Provide the [x, y] coordinate of the cell's center where the given text is located.  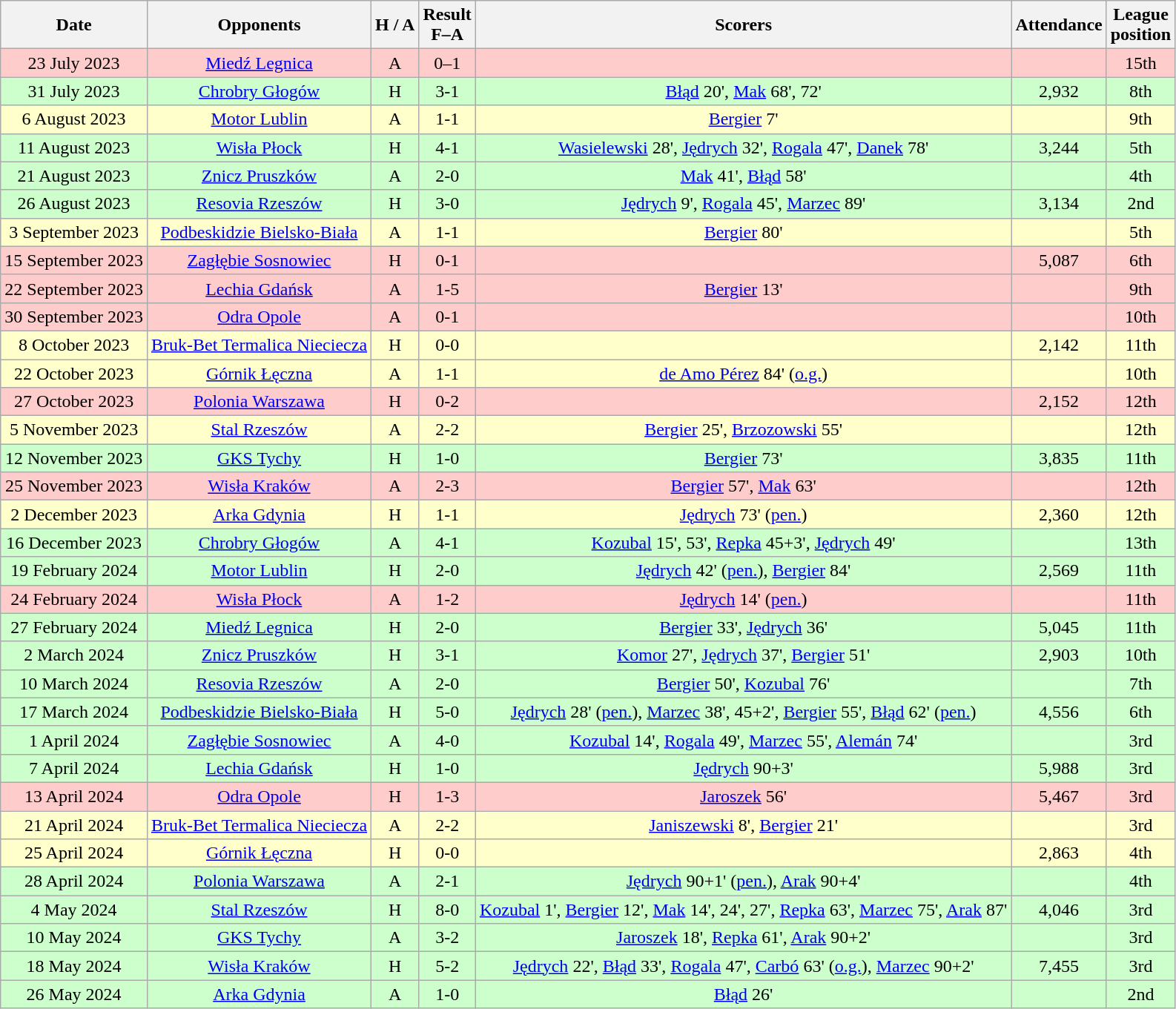
Błąd 20', Mak 68', 72' [743, 91]
Jędrych 14' (pen.) [743, 599]
15th [1140, 63]
2,360 [1059, 515]
Bergier 57', Mak 63' [743, 486]
3-2 [447, 938]
Opponents [259, 25]
18 May 2024 [74, 966]
ResultF–A [447, 25]
5-0 [447, 712]
2,863 [1059, 853]
23 July 2023 [74, 63]
2,569 [1059, 571]
26 May 2024 [74, 994]
11 August 2023 [74, 148]
5,988 [1059, 768]
8th [1140, 91]
2,903 [1059, 655]
4,046 [1059, 910]
22 October 2023 [74, 373]
31 July 2023 [74, 91]
Jaroszek 18', Repka 61', Arak 90+2' [743, 938]
3 September 2023 [74, 232]
Mak 41', Błąd 58' [743, 176]
0–1 [447, 63]
5,045 [1059, 627]
7,455 [1059, 966]
Jędrych 22', Błąd 33', Rogala 47', Carbó 63' (o.g.), Marzec 90+2' [743, 966]
4 May 2024 [74, 910]
Jędrych 9', Rogala 45', Marzec 89' [743, 204]
2,932 [1059, 91]
H / A [395, 25]
Janiszewski 8', Bergier 21' [743, 825]
2-3 [447, 486]
Scorers [743, 25]
Kozubal 1', Bergier 12', Mak 14', 24', 27', Repka 63', Marzec 75', Arak 87' [743, 910]
Jaroszek 56' [743, 796]
7th [1140, 684]
15 September 2023 [74, 260]
Bergier 33', Jędrych 36' [743, 627]
2,152 [1059, 402]
Błąd 26' [743, 994]
7 April 2024 [74, 768]
30 September 2023 [74, 317]
22 September 2023 [74, 288]
Komor 27', Jędrych 37', Bergier 51' [743, 655]
1-2 [447, 599]
Wasielewski 28', Jędrych 32', Rogala 47', Danek 78' [743, 148]
Bergier 73' [743, 458]
5,087 [1059, 260]
17 March 2024 [74, 712]
5 November 2023 [74, 430]
8 October 2023 [74, 345]
Bergier 80' [743, 232]
Bergier 50', Kozubal 76' [743, 684]
Bergier 7' [743, 119]
13 April 2024 [74, 796]
Jędrych 90+1' (pen.), Arak 90+4' [743, 881]
4-0 [447, 740]
6 August 2023 [74, 119]
10 May 2024 [74, 938]
12 November 2023 [74, 458]
Date [74, 25]
4,556 [1059, 712]
3,835 [1059, 458]
2 March 2024 [74, 655]
Jędrych 73' (pen.) [743, 515]
8-0 [447, 910]
3,134 [1059, 204]
25 April 2024 [74, 853]
19 February 2024 [74, 571]
de Amo Pérez 84' (o.g.) [743, 373]
2 December 2023 [74, 515]
21 April 2024 [74, 825]
25 November 2023 [74, 486]
5-2 [447, 966]
1-3 [447, 796]
Jędrych 42' (pen.), Bergier 84' [743, 571]
Leagueposition [1140, 25]
Bergier 13' [743, 288]
24 February 2024 [74, 599]
Kozubal 14', Rogala 49', Marzec 55', Alemán 74' [743, 740]
16 December 2023 [74, 543]
28 April 2024 [74, 881]
13th [1140, 543]
5,467 [1059, 796]
Bergier 25', Brzozowski 55' [743, 430]
Kozubal 15', 53', Repka 45+3', Jędrych 49' [743, 543]
0-2 [447, 402]
26 August 2023 [74, 204]
3-0 [447, 204]
2,142 [1059, 345]
2-1 [447, 881]
1 April 2024 [74, 740]
3,244 [1059, 148]
27 October 2023 [74, 402]
10 March 2024 [74, 684]
1-5 [447, 288]
Jędrych 90+3' [743, 768]
Attendance [1059, 25]
Jędrych 28' (pen.), Marzec 38', 45+2', Bergier 55', Błąd 62' (pen.) [743, 712]
21 August 2023 [74, 176]
27 February 2024 [74, 627]
